Return [X, Y] of the center of cell containing provided text 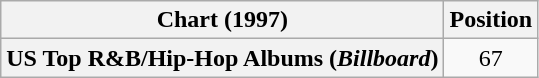
67 [491, 58]
Position [491, 20]
Chart (1997) [222, 20]
US Top R&B/Hip-Hop Albums (Billboard) [222, 58]
